Capture the cell that displays the provided text and extract its [X, Y] central coordinate. 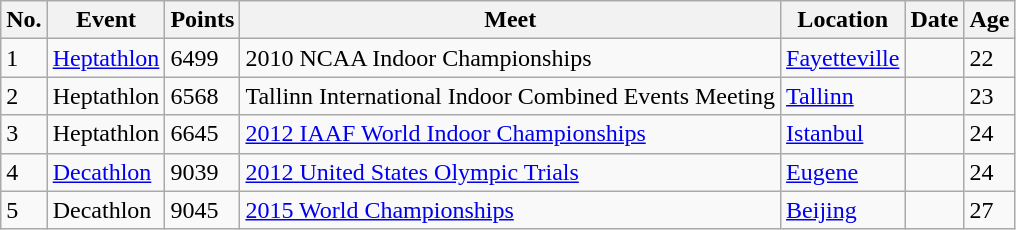
3 [24, 134]
22 [990, 58]
2012 IAAF World Indoor Championships [510, 134]
6645 [202, 134]
6568 [202, 96]
27 [990, 210]
5 [24, 210]
Date [934, 20]
Event [106, 20]
Meet [510, 20]
Location [843, 20]
2 [24, 96]
4 [24, 172]
Points [202, 20]
2015 World Championships [510, 210]
9039 [202, 172]
2010 NCAA Indoor Championships [510, 58]
9045 [202, 210]
Beijing [843, 210]
Tallinn International Indoor Combined Events Meeting [510, 96]
1 [24, 58]
Istanbul [843, 134]
Fayetteville [843, 58]
Tallinn [843, 96]
Eugene [843, 172]
Age [990, 20]
No. [24, 20]
6499 [202, 58]
2012 United States Olympic Trials [510, 172]
23 [990, 96]
